Detect which cell encompasses the target text, then output its [X, Y] center coordinate. 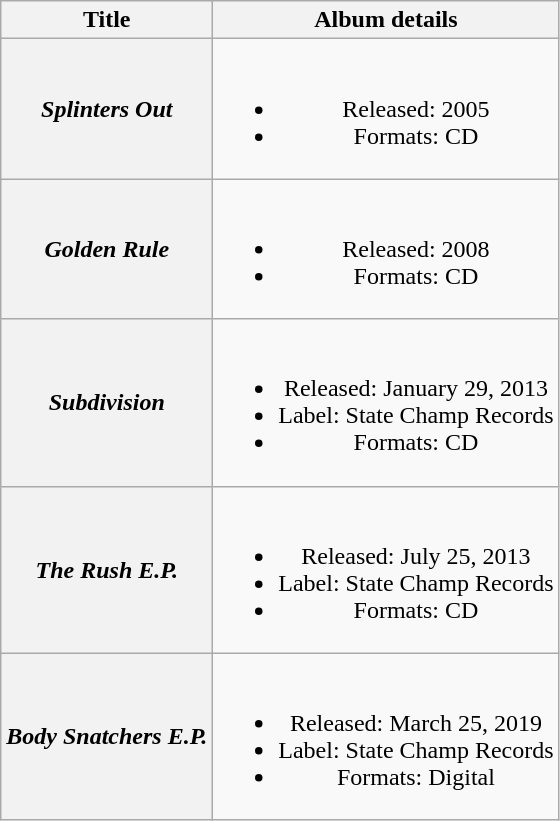
The Rush E.P. [107, 570]
Released: 2005Formats: CD [386, 109]
Subdivision [107, 402]
Released: July 25, 2013Label: State Champ RecordsFormats: CD [386, 570]
Released: January 29, 2013Label: State Champ RecordsFormats: CD [386, 402]
Body Snatchers E.P. [107, 736]
Golden Rule [107, 249]
Released: 2008Formats: CD [386, 249]
Released: March 25, 2019Label: State Champ RecordsFormats: Digital [386, 736]
Album details [386, 20]
Title [107, 20]
Splinters Out [107, 109]
